Output the [x, y] coordinate of the center of the cell containing the given text.  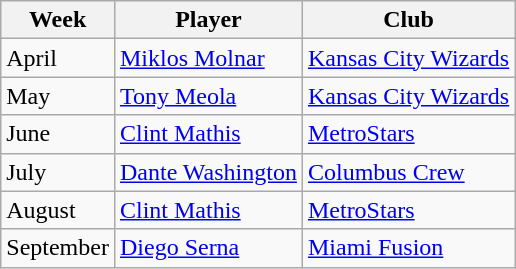
July [58, 172]
Miami Fusion [408, 248]
June [58, 134]
September [58, 248]
Club [408, 20]
Columbus Crew [408, 172]
Miklos Molnar [208, 58]
April [58, 58]
May [58, 96]
August [58, 210]
Week [58, 20]
Dante Washington [208, 172]
Tony Meola [208, 96]
Player [208, 20]
Diego Serna [208, 248]
